Extract the (x, y) coordinate from the center of the cell holding the provided text.  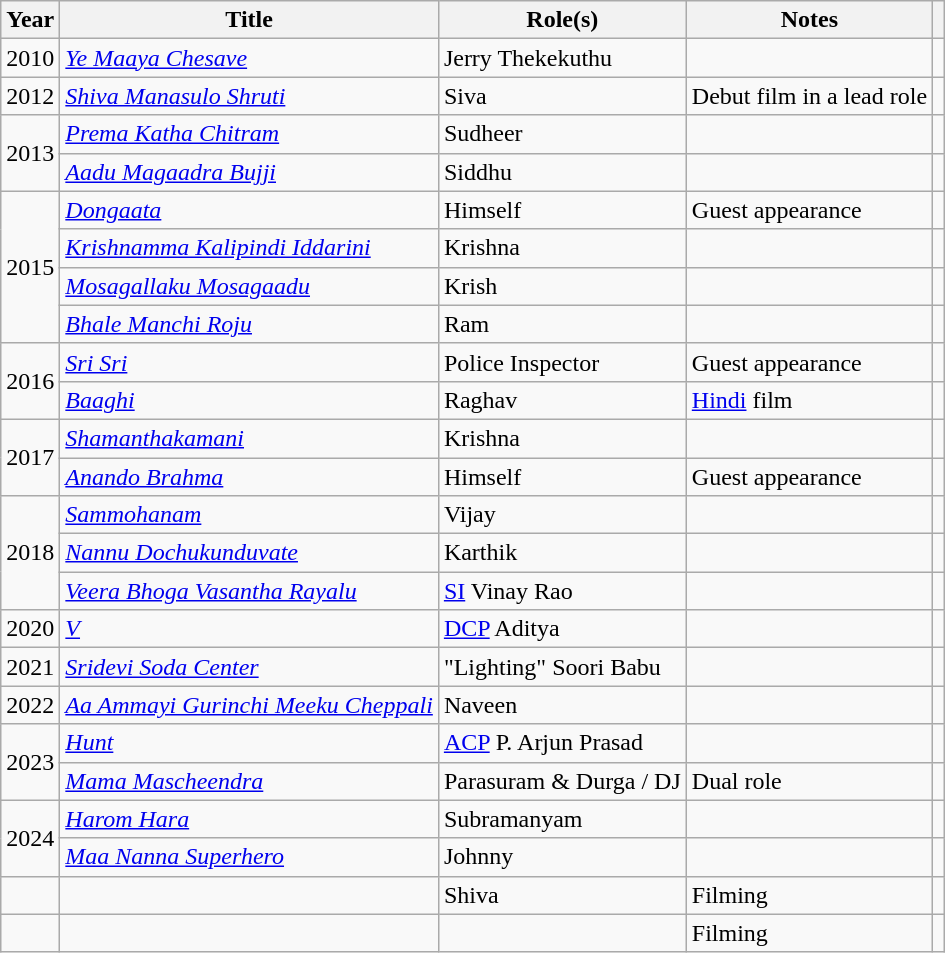
Title (250, 20)
DCP Aditya (562, 629)
Mosagallaku Mosagaadu (250, 286)
2024 (30, 838)
Baaghi (250, 400)
"Lighting" Soori Babu (562, 667)
Prema Katha Chitram (250, 134)
2022 (30, 705)
Siva (562, 96)
ACP P. Arjun Prasad (562, 743)
Sudheer (562, 134)
2023 (30, 762)
Nannu Dochukunduvate (250, 553)
Karthik (562, 553)
Veera Bhoga Vasantha Rayalu (250, 591)
Notes (809, 20)
Vijay (562, 515)
Mama Mascheendra (250, 781)
Johnny (562, 857)
2010 (30, 58)
2020 (30, 629)
2013 (30, 153)
Ye Maaya Chesave (250, 58)
Ram (562, 324)
Aa Ammayi Gurinchi Meeku Cheppali (250, 705)
Role(s) (562, 20)
Hunt (250, 743)
V (250, 629)
Maa Nanna Superhero (250, 857)
Sri Sri (250, 362)
2015 (30, 267)
Harom Hara (250, 819)
Shiva Manasulo Shruti (250, 96)
Dual role (809, 781)
Krish (562, 286)
Debut film in a lead role (809, 96)
Sammohanam (250, 515)
Aadu Magaadra Bujji (250, 172)
Raghav (562, 400)
2021 (30, 667)
Subramanyam (562, 819)
Police Inspector (562, 362)
2012 (30, 96)
Siddhu (562, 172)
Anando Brahma (250, 477)
2018 (30, 553)
Shiva (562, 895)
Hindi film (809, 400)
Sridevi Soda Center (250, 667)
Krishnamma Kalipindi Iddarini (250, 248)
Year (30, 20)
2016 (30, 381)
2017 (30, 457)
Shamanthakamani (250, 438)
Bhale Manchi Roju (250, 324)
SI Vinay Rao (562, 591)
Dongaata (250, 210)
Parasuram & Durga / DJ (562, 781)
Jerry Thekekuthu (562, 58)
Naveen (562, 705)
